For the text-containing cell, return its midpoint in (X, Y) coordinate format. 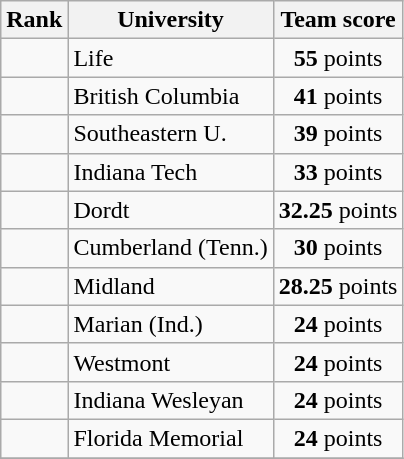
Indiana Wesleyan (170, 400)
Westmont (170, 362)
Rank (34, 20)
Indiana Tech (170, 172)
33 points (338, 172)
University (170, 20)
39 points (338, 134)
Life (170, 58)
41 points (338, 96)
Dordt (170, 210)
28.25 points (338, 286)
32.25 points (338, 210)
55 points (338, 58)
British Columbia (170, 96)
Team score (338, 20)
Southeastern U. (170, 134)
Marian (Ind.) (170, 324)
Midland (170, 286)
Cumberland (Tenn.) (170, 248)
30 points (338, 248)
Florida Memorial (170, 438)
